For the text-containing cell, return its midpoint in [x, y] coordinate format. 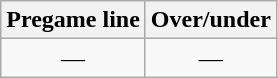
Pregame line [74, 20]
Over/under [210, 20]
